Output the [X, Y] coordinate of the center of the cell containing the given text.  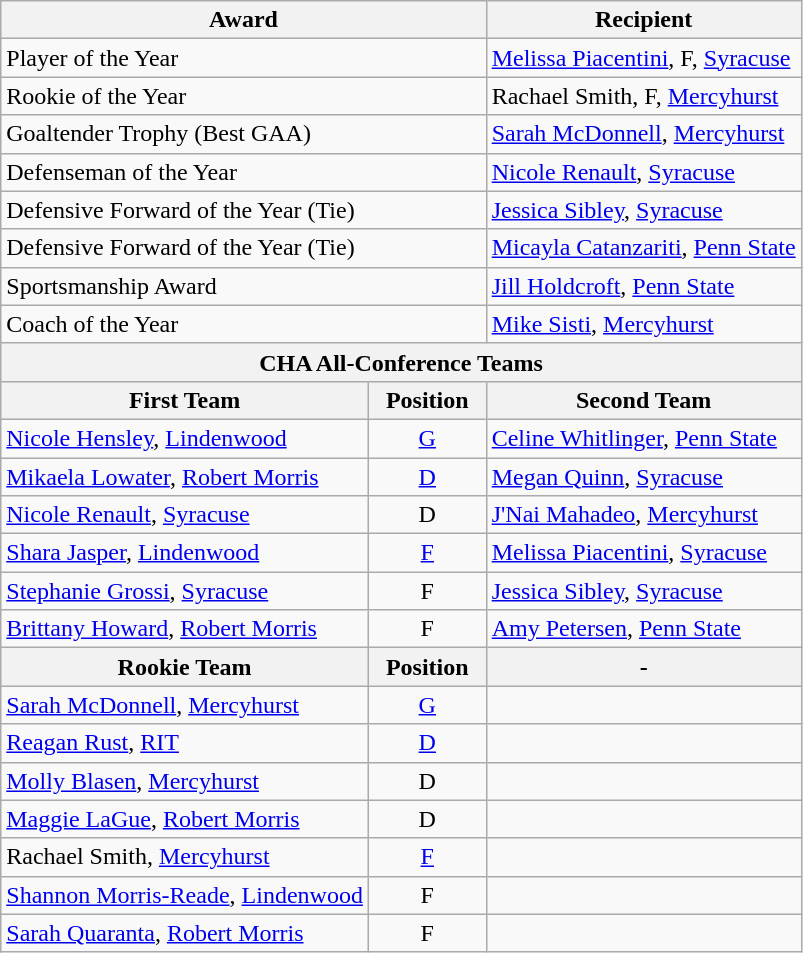
Sportsmanship Award [244, 286]
Rookie Team [185, 667]
Melissa Piacentini, Syracuse [644, 553]
Rachael Smith, F, Mercyhurst [644, 96]
Molly Blasen, Mercyhurst [185, 781]
Celine Whitlinger, Penn State [644, 438]
Player of the Year [244, 58]
Rachael Smith, Mercyhurst [185, 857]
Sarah Quaranta, Robert Morris [185, 933]
Reagan Rust, RIT [185, 743]
Coach of the Year [244, 324]
Jill Holdcroft, Penn State [644, 286]
Megan Quinn, Syracuse [644, 477]
Brittany Howard, Robert Morris [185, 629]
First Team [185, 400]
Stephanie Grossi, Syracuse [185, 591]
CHA All-Conference Teams [401, 362]
Second Team [644, 400]
Melissa Piacentini, F, Syracuse [644, 58]
Amy Petersen, Penn State [644, 629]
Goaltender Trophy (Best GAA) [244, 134]
Micayla Catanzariti, Penn State [644, 248]
Mike Sisti, Mercyhurst [644, 324]
Recipient [644, 20]
Mikaela Lowater, Robert Morris [185, 477]
Nicole Hensley, Lindenwood [185, 438]
Rookie of the Year [244, 96]
Shannon Morris-Reade, Lindenwood [185, 895]
J'Nai Mahadeo, Mercyhurst [644, 515]
Shara Jasper, Lindenwood [185, 553]
Maggie LaGue, Robert Morris [185, 819]
Award [244, 20]
Defenseman of the Year [244, 172]
- [644, 667]
